Search for the cell housing the specified text and yield its [X, Y] center coordinate. 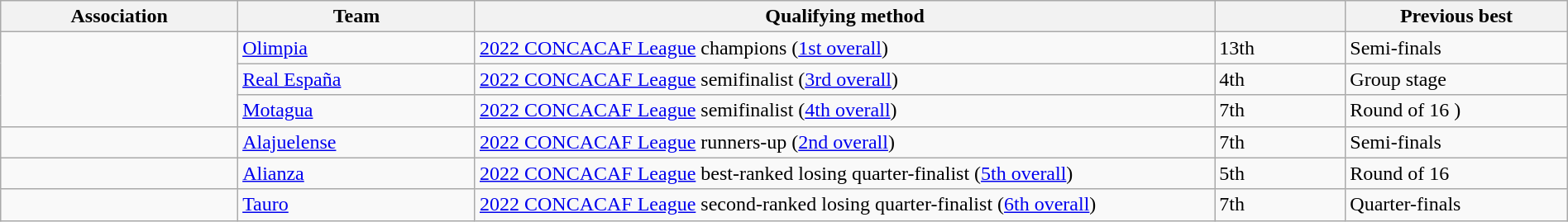
4th [1280, 79]
Previous best [1456, 17]
13th [1280, 48]
2022 CONCACAF League semifinalist (3rd overall) [844, 79]
Round of 16 ) [1456, 111]
Alajuelense [357, 142]
2022 CONCACAF League best-ranked losing quarter-finalist (5th overall) [844, 173]
Team [357, 17]
Olimpia [357, 48]
Round of 16 [1456, 173]
Real España [357, 79]
Motagua [357, 111]
Quarter-finals [1456, 205]
2022 CONCACAF League semifinalist (4th overall) [844, 111]
Alianza [357, 173]
Group stage [1456, 79]
2022 CONCACAF League second-ranked losing quarter-finalist (6th overall) [844, 205]
Association [119, 17]
2022 CONCACAF League champions (1st overall) [844, 48]
Tauro [357, 205]
5th [1280, 173]
Qualifying method [844, 17]
2022 CONCACAF League runners-up (2nd overall) [844, 142]
